Return [x, y] of the center of cell containing provided text 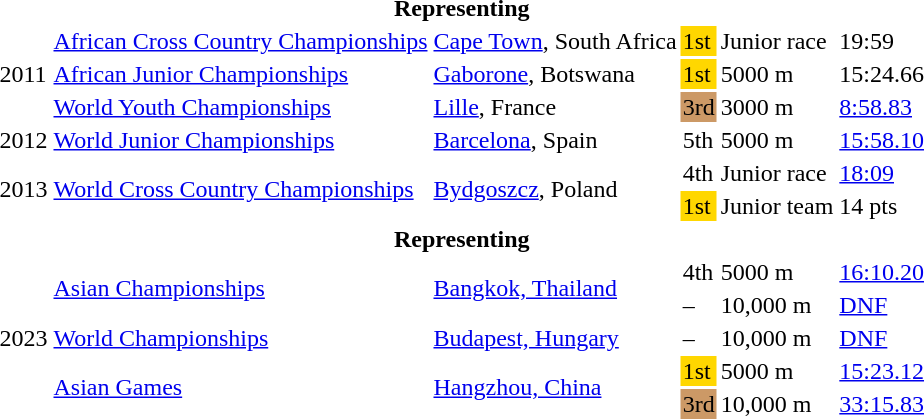
3000 m [777, 107]
5th [698, 140]
Bydgoszcz, Poland [555, 190]
Barcelona, Spain [555, 140]
Hangzhou, China [555, 388]
Lille, France [555, 107]
Asian Championships [240, 288]
Junior team [777, 206]
World Cross Country Championships [240, 190]
World Youth Championships [240, 107]
Bangkok, Thailand [555, 288]
World Junior Championships [240, 140]
African Cross Country Championships [240, 41]
Asian Games [240, 388]
Budapest, Hungary [555, 338]
Cape Town, South Africa [555, 41]
Gaborone, Botswana [555, 74]
World Championships [240, 338]
African Junior Championships [240, 74]
